Find where the given text appears and provide that cell's center as [x, y] coordinate. 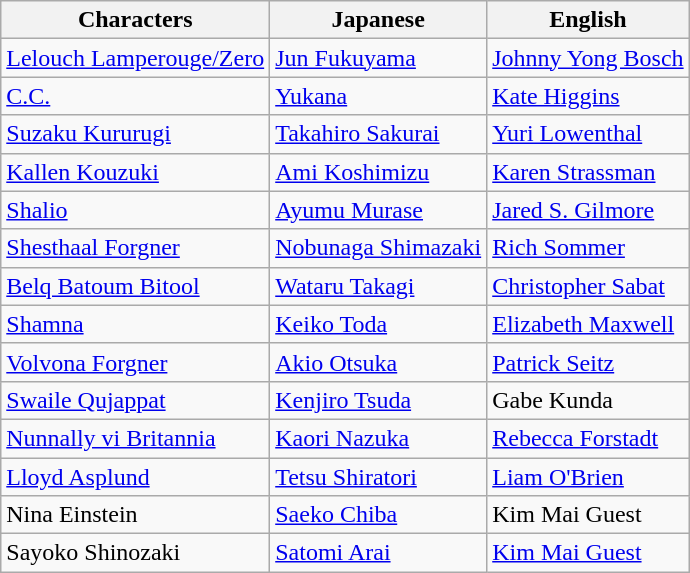
Elizabeth Maxwell [588, 324]
Tetsu Shiratori [378, 477]
Rich Sommer [588, 248]
Keiko Toda [378, 324]
Nobunaga Shimazaki [378, 248]
Sayoko Shinozaki [136, 553]
Kaori Nazuka [378, 438]
Swaile Qujappat [136, 400]
Liam O'Brien [588, 477]
Nunnally vi Britannia [136, 438]
Belq Batoum Bitool [136, 286]
Nina Einstein [136, 515]
Yukana [378, 96]
Lloyd Asplund [136, 477]
Takahiro Sakurai [378, 134]
Akio Otsuka [378, 362]
Patrick Seitz [588, 362]
Kate Higgins [588, 96]
Johnny Yong Bosch [588, 58]
Japanese [378, 20]
Kallen Kouzuki [136, 172]
Characters [136, 20]
Karen Strassman [588, 172]
Suzaku Kururugi [136, 134]
Christopher Sabat [588, 286]
Shamna [136, 324]
Saeko Chiba [378, 515]
Shesthaal Forgner [136, 248]
Jared S. Gilmore [588, 210]
Volvona Forgner [136, 362]
Wataru Takagi [378, 286]
Kenjiro Tsuda [378, 400]
Ayumu Murase [378, 210]
Gabe Kunda [588, 400]
Ami Koshimizu [378, 172]
Jun Fukuyama [378, 58]
Yuri Lowenthal [588, 134]
English [588, 20]
Rebecca Forstadt [588, 438]
Shalio [136, 210]
C.C. [136, 96]
Lelouch Lamperouge/Zero [136, 58]
Satomi Arai [378, 553]
